Return (X, Y) of the center of cell containing provided text 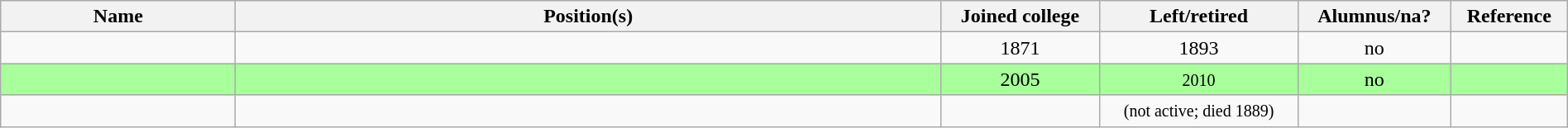
1871 (1020, 48)
Alumnus/na? (1374, 17)
Reference (1508, 17)
(not active; died 1889) (1199, 111)
Position(s) (589, 17)
1893 (1199, 48)
2010 (1199, 79)
Joined college (1020, 17)
Name (118, 17)
2005 (1020, 79)
Left/retired (1199, 17)
